For the text-containing cell, return its midpoint in (X, Y) coordinate format. 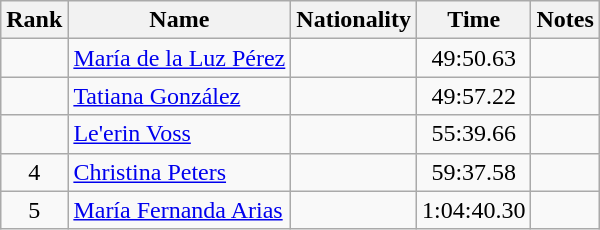
59:37.58 (474, 172)
Notes (565, 20)
5 (34, 210)
1:04:40.30 (474, 210)
Christina Peters (180, 172)
Le'erin Voss (180, 134)
49:50.63 (474, 58)
Nationality (354, 20)
Tatiana González (180, 96)
Name (180, 20)
55:39.66 (474, 134)
María de la Luz Pérez (180, 58)
Time (474, 20)
Rank (34, 20)
49:57.22 (474, 96)
4 (34, 172)
María Fernanda Arias (180, 210)
